Provide the (x, y) coordinate of the cell's center where the given text is located.  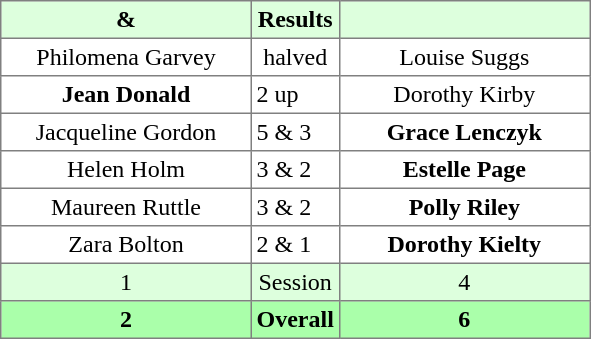
6 (464, 320)
Polly Riley (464, 207)
5 & 3 (295, 132)
Philomena Garvey (126, 57)
& (126, 20)
halved (295, 57)
Grace Lenczyk (464, 132)
Jean Donald (126, 95)
2 & 1 (295, 245)
4 (464, 282)
Estelle Page (464, 170)
Helen Holm (126, 170)
Zara Bolton (126, 245)
Session (295, 282)
Dorothy Kielty (464, 245)
Maureen Ruttle (126, 207)
2 (126, 320)
Louise Suggs (464, 57)
2 up (295, 95)
1 (126, 282)
Jacqueline Gordon (126, 132)
Results (295, 20)
Overall (295, 320)
Dorothy Kirby (464, 95)
